Return [X, Y] of the center of cell containing provided text 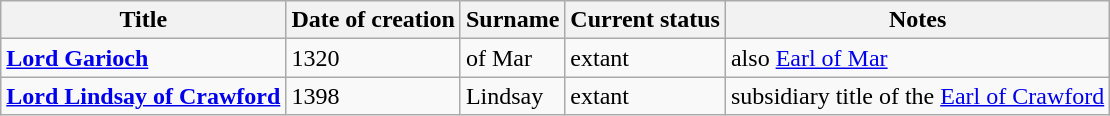
also Earl of Mar [917, 58]
Notes [917, 20]
Title [144, 20]
1320 [374, 58]
of Mar [512, 58]
Lord Garioch [144, 58]
1398 [374, 96]
Lindsay [512, 96]
Current status [646, 20]
Lord Lindsay of Crawford [144, 96]
subsidiary title of the Earl of Crawford [917, 96]
Surname [512, 20]
Date of creation [374, 20]
